Return the (x, y) coordinate for the center point of the cell that contains the specified text.  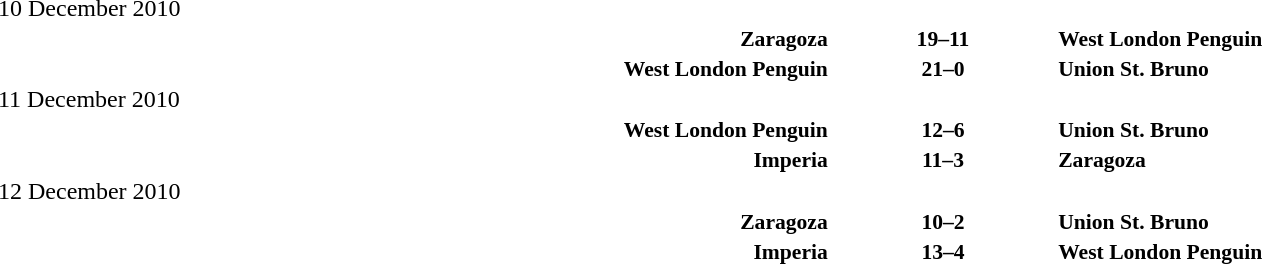
12–6 (943, 130)
10–2 (943, 222)
11–3 (943, 160)
19–11 (943, 38)
21–0 (943, 68)
